Capture the cell that displays the provided text and extract its (x, y) central coordinate. 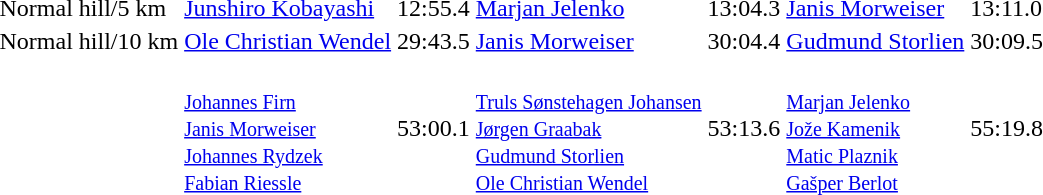
Gudmund Storlien (876, 41)
30:04.4 (744, 41)
Janis Morweiser (588, 41)
29:43.5 (434, 41)
Ole Christian Wendel (288, 41)
